Find where the given text appears and provide that cell's center as (X, Y) coordinate. 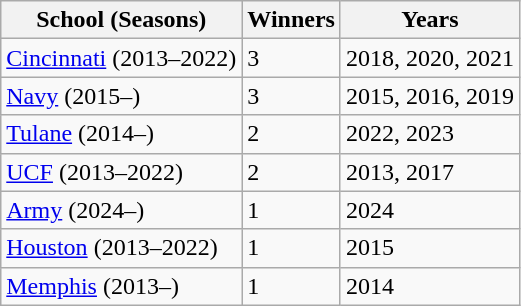
UCF (2013–2022) (122, 172)
Years (430, 20)
Tulane (2014–) (122, 134)
2024 (430, 210)
Memphis (2013–) (122, 286)
Army (2024–) (122, 210)
Cincinnati (2013–2022) (122, 58)
2018, 2020, 2021 (430, 58)
2022, 2023 (430, 134)
Navy (2015–) (122, 96)
2014 (430, 286)
2015, 2016, 2019 (430, 96)
School (Seasons) (122, 20)
Houston (2013–2022) (122, 248)
Winners (292, 20)
2013, 2017 (430, 172)
2015 (430, 248)
